Return [X, Y] of the center of cell containing provided text 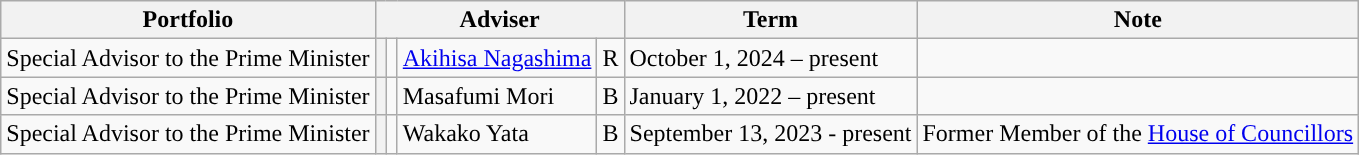
Masafumi Mori [497, 96]
Portfolio [188, 20]
Note [1138, 20]
R [610, 58]
Term [770, 20]
Former Member of the House of Councillors [1138, 134]
Wakako Yata [497, 134]
Akihisa Nagashima [497, 58]
October 1, 2024 – present [770, 58]
Adviser [500, 20]
January 1, 2022 – present [770, 96]
September 13, 2023 - present [770, 134]
